Return the (X, Y) coordinate for the center point of the cell that contains the specified text.  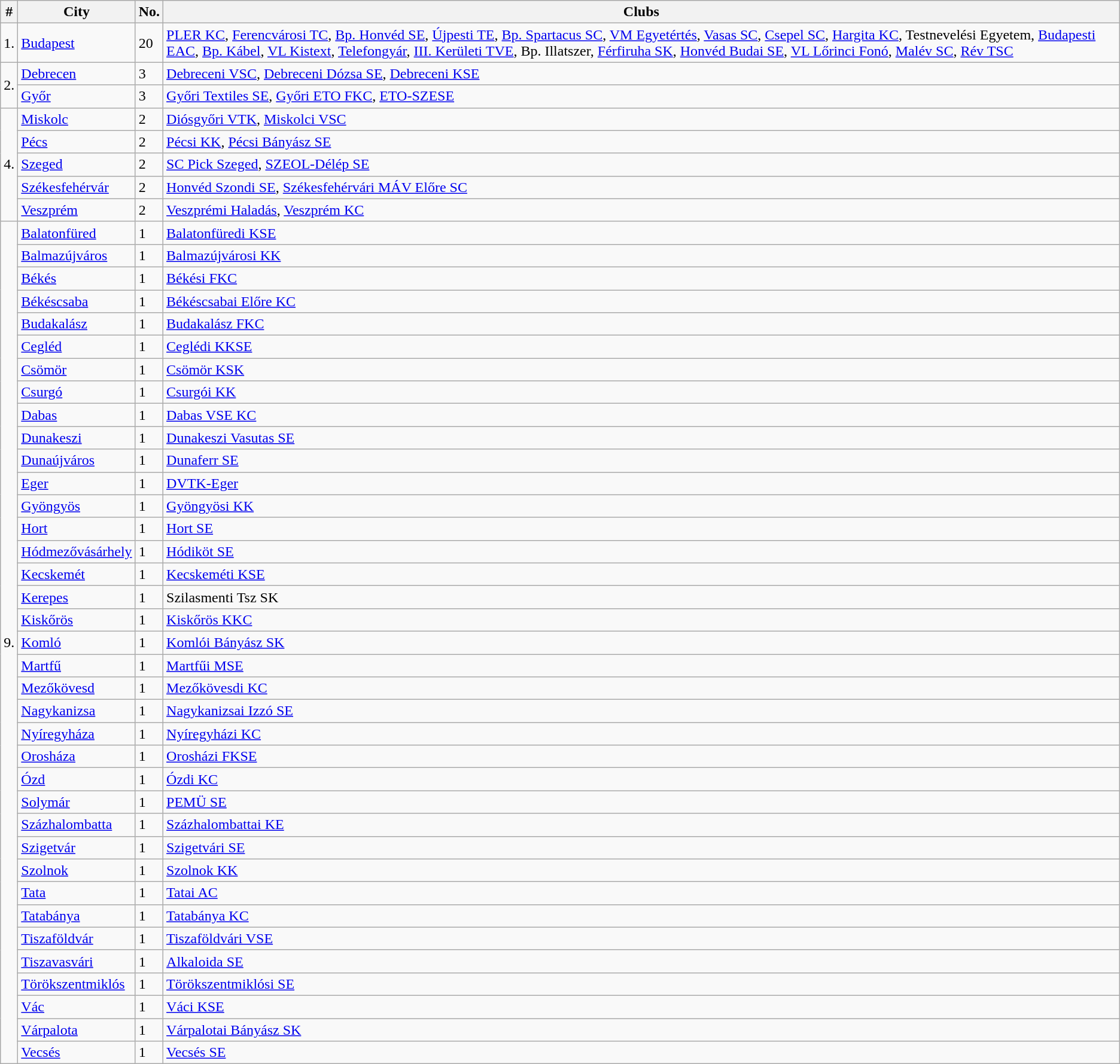
Tatabánya KC (641, 916)
Martfű (77, 666)
Cegléd (77, 347)
Honvéd Szondi SE, Székesfehérvári MÁV Előre SC (641, 187)
Békéscsaba (77, 301)
Vác (77, 1007)
Solymár (77, 802)
Budapest (77, 43)
Törökszentmiklósi SE (641, 984)
Várpalota (77, 1029)
Békés (77, 278)
Nagykanizsai Izzó SE (641, 711)
Komló (77, 642)
Veszprémi Haladás, Veszprém KC (641, 210)
Ózdi KC (641, 779)
Tiszaföldvár (77, 938)
Debrecen (77, 74)
1. (10, 43)
No. (149, 12)
Váci KSE (641, 1007)
Nagykanizsa (77, 711)
Százhalombatta (77, 825)
Debreceni VSC, Debreceni Dózsa SE, Debreceni KSE (641, 74)
20 (149, 43)
# (10, 12)
Szilasmenti Tsz SK (641, 597)
Martfűi MSE (641, 666)
Budakalász (77, 324)
Hort SE (641, 529)
Komlói Bányász SK (641, 642)
Balatonfüredi KSE (641, 233)
Gyöngyös (77, 506)
Békési FKC (641, 278)
Mezőkövesd (77, 688)
Nyíregyháza (77, 734)
Győri Textiles SE, Győri ETO FKC, ETO-SZESE (641, 96)
Csömör (77, 370)
Mezőkövesdi KC (641, 688)
Eger (77, 483)
Százhalombattai KE (641, 825)
Gyöngyösi KK (641, 506)
Győr (77, 96)
Szigetvári SE (641, 847)
2. (10, 85)
Dabas (77, 415)
Dabas VSE KC (641, 415)
Hódmezővásárhely (77, 551)
Alkaloida SE (641, 961)
Tata (77, 893)
Balmazújvárosi KK (641, 255)
Szolnok (77, 870)
Székesfehérvár (77, 187)
SC Pick Szeged, SZEOL-Délép SE (641, 164)
Balmazújváros (77, 255)
Nyíregyházi KC (641, 734)
Budakalász FKC (641, 324)
Pécs (77, 142)
PEMÜ SE (641, 802)
4. (10, 164)
Tatabánya (77, 916)
Szolnok KK (641, 870)
Kiskőrös (77, 620)
Szigetvár (77, 847)
Törökszentmiklós (77, 984)
Diósgyőri VTK, Miskolci VSC (641, 119)
Pécsi KK, Pécsi Bányász SE (641, 142)
Hort (77, 529)
Csömör KSK (641, 370)
9. (10, 642)
Balatonfüred (77, 233)
Veszprém (77, 210)
Miskolc (77, 119)
Hódiköt SE (641, 551)
Kiskőrös KKC (641, 620)
Szeged (77, 164)
Clubs (641, 12)
Tatai AC (641, 893)
Tiszaföldvári VSE (641, 938)
Vecsés SE (641, 1053)
Orosházi FKSE (641, 757)
Tiszavasvári (77, 961)
DVTK-Eger (641, 483)
City (77, 12)
Csurgói KK (641, 392)
Kecskeméti KSE (641, 574)
Dunakeszi Vasutas SE (641, 438)
Csurgó (77, 392)
Dunakeszi (77, 438)
Várpalotai Bányász SK (641, 1029)
Dunaferr SE (641, 461)
Kecskemét (77, 574)
Dunaújváros (77, 461)
Kerepes (77, 597)
Ózd (77, 779)
Békéscsabai Előre KC (641, 301)
Ceglédi KKSE (641, 347)
Orosháza (77, 757)
Vecsés (77, 1053)
